Search for the cell housing the specified text and yield its (x, y) center coordinate. 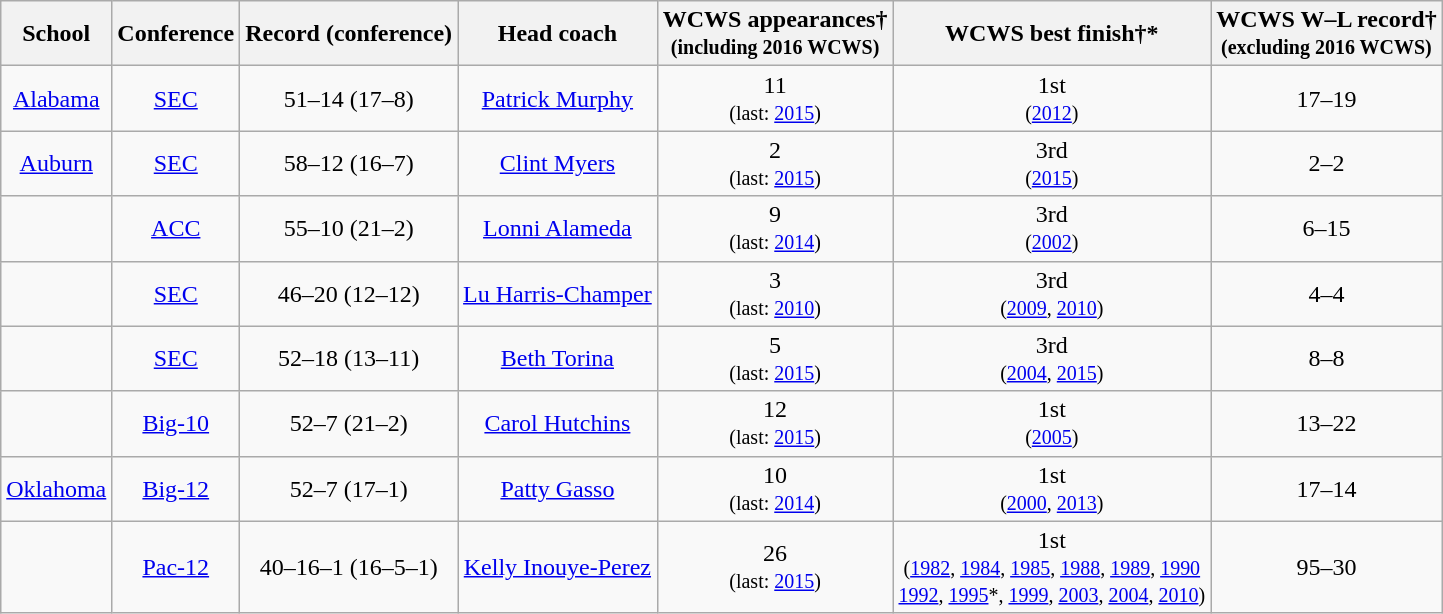
1st(1982, 1984, 1985, 1988, 1989, 19901992, 1995*, 1999, 2003, 2004, 2010) (1052, 567)
3rd(2015) (1052, 164)
WCWS W–L record† (excluding 2016 WCWS) (1327, 34)
1st (2012) (1052, 98)
Big-12 (176, 488)
Record (conference) (349, 34)
2–2 (1327, 164)
1st(2000, 2013) (1052, 488)
95–30 (1327, 567)
Big-10 (176, 424)
11 (last: 2015) (775, 98)
8–8 (1327, 358)
10(last: 2014) (775, 488)
52–18 (13–11) (349, 358)
17–19 (1327, 98)
9(last: 2014) (775, 228)
13–22 (1327, 424)
12(last: 2015) (775, 424)
26(last: 2015) (775, 567)
ACC (176, 228)
Auburn (56, 164)
3rd(2009, 2010) (1052, 294)
Beth Torina (558, 358)
40–16–1 (16–5–1) (349, 567)
Alabama (56, 98)
Head coach (558, 34)
3rd(2002) (1052, 228)
Conference (176, 34)
Lu Harris-Champer (558, 294)
3(last: 2010) (775, 294)
51–14 (17–8) (349, 98)
Lonni Alameda (558, 228)
Clint Myers (558, 164)
Pac-12 (176, 567)
55–10 (21–2) (349, 228)
Kelly Inouye-Perez (558, 567)
6–15 (1327, 228)
School (56, 34)
17–14 (1327, 488)
Carol Hutchins (558, 424)
WCWS best finish†* (1052, 34)
52–7 (21–2) (349, 424)
WCWS appearances† (including 2016 WCWS) (775, 34)
4–4 (1327, 294)
3rd(2004, 2015) (1052, 358)
1st(2005) (1052, 424)
58–12 (16–7) (349, 164)
2(last: 2015) (775, 164)
46–20 (12–12) (349, 294)
5(last: 2015) (775, 358)
52–7 (17–1) (349, 488)
Oklahoma (56, 488)
Patty Gasso (558, 488)
Patrick Murphy (558, 98)
